Identify which cell holds the provided text, then report its [x, y] central coordinate. 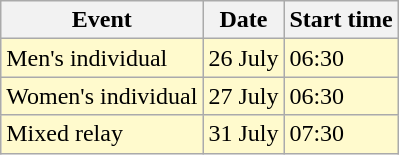
Date [244, 20]
Women's individual [102, 96]
27 July [244, 96]
31 July [244, 134]
Men's individual [102, 58]
Start time [341, 20]
26 July [244, 58]
Mixed relay [102, 134]
07:30 [341, 134]
Event [102, 20]
